Output the (x, y) coordinate of the center of the cell containing the given text.  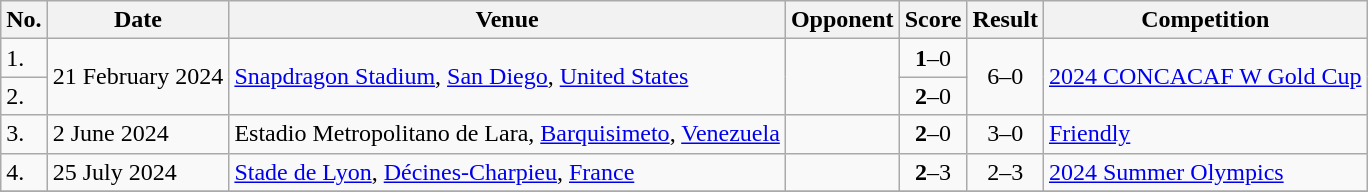
2024 Summer Olympics (1205, 172)
Venue (507, 20)
Snapdragon Stadium, San Diego, United States (507, 77)
Opponent (842, 20)
1. (24, 58)
2. (24, 96)
Stade de Lyon, Décines-Charpieu, France (507, 172)
6–0 (1005, 77)
No. (24, 20)
25 July 2024 (138, 172)
Date (138, 20)
3–0 (1005, 134)
Competition (1205, 20)
2024 CONCACAF W Gold Cup (1205, 77)
1–0 (933, 58)
21 February 2024 (138, 77)
Result (1005, 20)
Score (933, 20)
2 June 2024 (138, 134)
Estadio Metropolitano de Lara, Barquisimeto, Venezuela (507, 134)
3. (24, 134)
4. (24, 172)
Friendly (1205, 134)
